Determine the [x, y] coordinate at the center of the cell enclosing the given text.  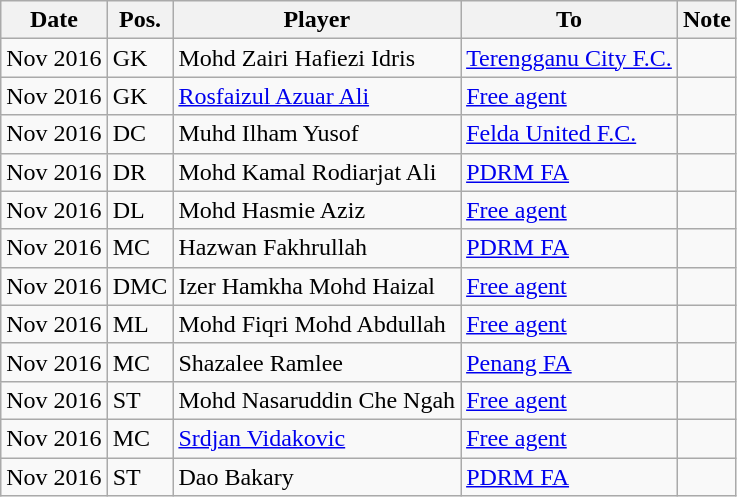
Srdjan Vidakovic [317, 438]
Rosfaizul Azuar Ali [317, 96]
DL [140, 210]
Hazwan Fakhrullah [317, 248]
Date [54, 20]
DR [140, 172]
ML [140, 324]
Mohd Kamal Rodiarjat Ali [317, 172]
Shazalee Ramlee [317, 362]
Terengganu City F.C. [570, 58]
Note [706, 20]
Mohd Fiqri Mohd Abdullah [317, 324]
Penang FA [570, 362]
Izer Hamkha Mohd Haizal [317, 286]
Mohd Hasmie Aziz [317, 210]
DC [140, 134]
Player [317, 20]
Mohd Nasaruddin Che Ngah [317, 400]
Felda United F.C. [570, 134]
Pos. [140, 20]
Mohd Zairi Hafiezi Idris [317, 58]
Muhd Ilham Yusof [317, 134]
DMC [140, 286]
To [570, 20]
Dao Bakary [317, 477]
